Pinpoint the cell where the given text exists, returning its [x, y] midpoint coordinate. 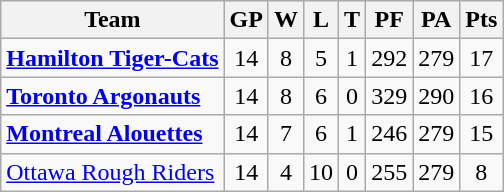
PA [436, 20]
329 [390, 96]
5 [320, 58]
17 [482, 58]
GP [246, 20]
290 [436, 96]
246 [390, 134]
PF [390, 20]
Hamilton Tiger-Cats [112, 58]
Toronto Argonauts [112, 96]
7 [286, 134]
T [352, 20]
Montreal Alouettes [112, 134]
16 [482, 96]
Team [112, 20]
L [320, 20]
292 [390, 58]
W [286, 20]
4 [286, 172]
15 [482, 134]
10 [320, 172]
255 [390, 172]
Pts [482, 20]
Ottawa Rough Riders [112, 172]
